Find where the given text appears and provide that cell's center as [X, Y] coordinate. 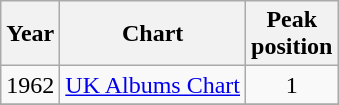
1962 [30, 85]
Year [30, 34]
UK Albums Chart [153, 85]
Peakposition [292, 34]
1 [292, 85]
Chart [153, 34]
